From the cell containing the given text, extract its center point as [X, Y] coordinate. 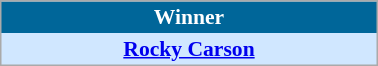
Winner [189, 17]
Rocky Carson [189, 49]
